Return the [X, Y] coordinate for the center point of the cell that contains the specified text.  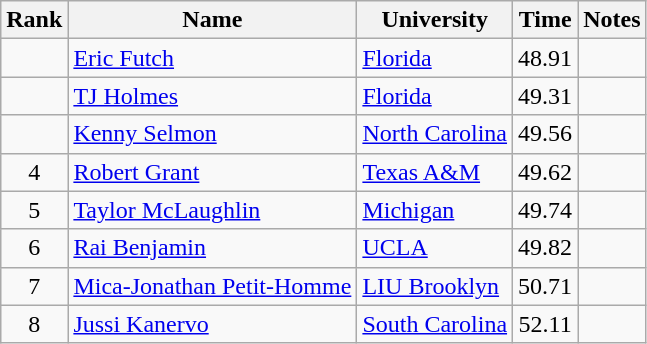
LIU Brooklyn [435, 286]
49.74 [546, 210]
Kenny Selmon [212, 134]
Name [212, 20]
TJ Holmes [212, 96]
Time [546, 20]
Notes [612, 20]
Michigan [435, 210]
South Carolina [435, 324]
52.11 [546, 324]
Jussi Kanervo [212, 324]
49.82 [546, 248]
North Carolina [435, 134]
50.71 [546, 286]
4 [34, 172]
Rank [34, 20]
University [435, 20]
Mica-Jonathan Petit-Homme [212, 286]
Robert Grant [212, 172]
8 [34, 324]
Taylor McLaughlin [212, 210]
49.31 [546, 96]
48.91 [546, 58]
7 [34, 286]
5 [34, 210]
Rai Benjamin [212, 248]
Eric Futch [212, 58]
49.62 [546, 172]
UCLA [435, 248]
49.56 [546, 134]
Texas A&M [435, 172]
6 [34, 248]
